Return (x, y) of the center of cell containing provided text 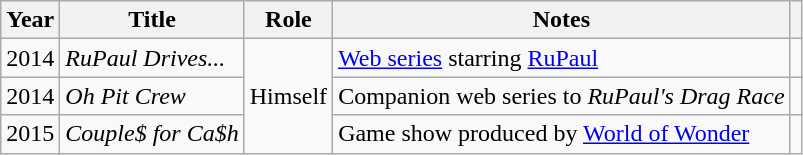
Companion web series to RuPaul's Drag Race (562, 96)
Notes (562, 20)
2015 (30, 134)
Role (288, 20)
Oh Pit Crew (152, 96)
RuPaul Drives... (152, 58)
Web series starring RuPaul (562, 58)
Title (152, 20)
Himself (288, 96)
Year (30, 20)
Couple$ for Ca$h (152, 134)
Game show produced by World of Wonder (562, 134)
